Determine the (x, y) coordinate at the center of the cell enclosing the given text.  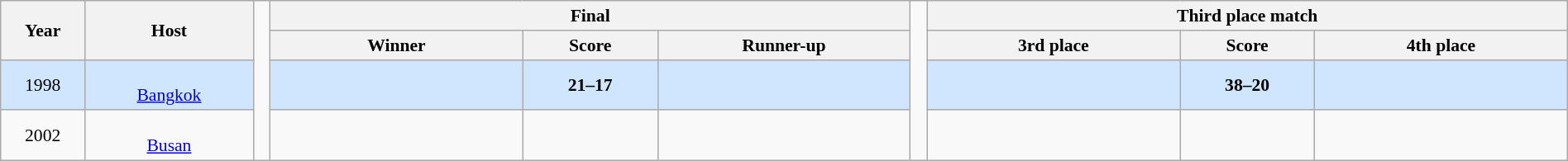
21–17 (590, 84)
Final (590, 16)
Busan (170, 135)
3rd place (1054, 45)
2002 (43, 135)
Host (170, 30)
Bangkok (170, 84)
Third place match (1247, 16)
38–20 (1247, 84)
4th place (1441, 45)
Winner (397, 45)
1998 (43, 84)
Runner-up (784, 45)
Year (43, 30)
